Return the [x, y] coordinate for the center point of the cell that contains the specified text.  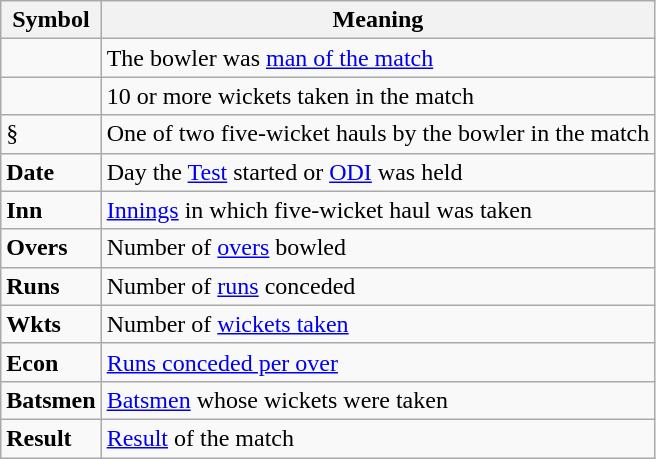
Wkts [51, 324]
Batsmen [51, 400]
Runs conceded per over [378, 362]
Number of wickets taken [378, 324]
The bowler was man of the match [378, 58]
Result [51, 438]
Econ [51, 362]
Number of runs conceded [378, 286]
Symbol [51, 20]
Date [51, 172]
One of two five-wicket hauls by the bowler in the match [378, 134]
Innings in which five-wicket haul was taken [378, 210]
Batsmen whose wickets were taken [378, 400]
Result of the match [378, 438]
10 or more wickets taken in the match [378, 96]
Inn [51, 210]
§ [51, 134]
Day the Test started or ODI was held [378, 172]
Runs [51, 286]
Meaning [378, 20]
Overs [51, 248]
Number of overs bowled [378, 248]
